Find where the given text appears and provide that cell's center as [x, y] coordinate. 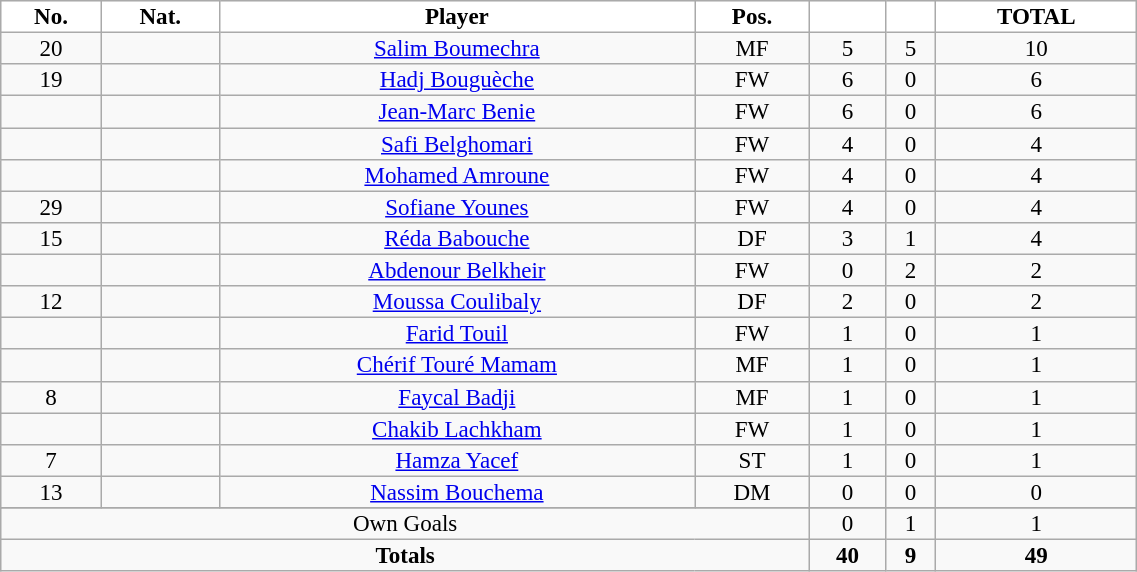
49 [1036, 556]
Salim Boumechra [456, 49]
Safi Belghomari [456, 144]
40 [848, 556]
7 [52, 461]
15 [52, 239]
Farid Touil [456, 334]
ST [752, 461]
Own Goals [406, 524]
Réda Babouche [456, 239]
No. [52, 17]
Nat. [160, 17]
9 [911, 556]
20 [52, 49]
12 [52, 302]
Chakib Lachkham [456, 429]
Pos. [752, 17]
19 [52, 80]
DM [752, 492]
10 [1036, 49]
29 [52, 207]
Nassim Bouchema [456, 492]
8 [52, 397]
Faycal Badji [456, 397]
Chérif Touré Mamam [456, 366]
Moussa Coulibaly [456, 302]
Player [456, 17]
Totals [406, 556]
Jean-Marc Benie [456, 112]
TOTAL [1036, 17]
Sofiane Younes [456, 207]
Mohamed Amroune [456, 176]
Abdenour Belkheir [456, 271]
Hamza Yacef [456, 461]
13 [52, 492]
Hadj Bouguèche [456, 80]
3 [848, 239]
